Capture the cell that displays the provided text and extract its [x, y] central coordinate. 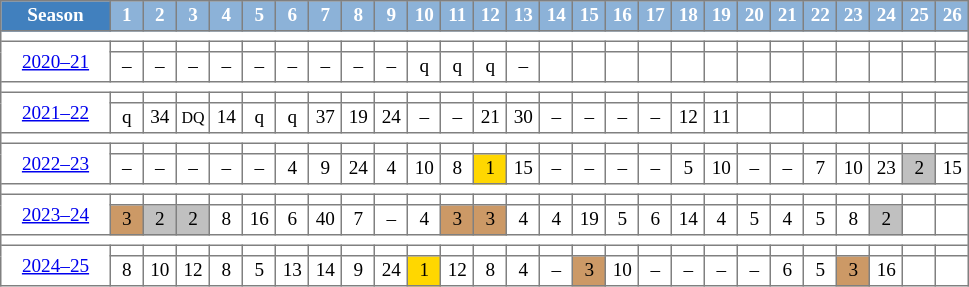
40 [326, 220]
2022–23 [56, 163]
2020–21 [56, 61]
37 [326, 118]
25 [920, 16]
26 [952, 16]
20 [754, 16]
18 [688, 16]
2023–24 [56, 214]
Season [56, 16]
2024–25 [56, 265]
17 [656, 16]
DQ [193, 118]
34 [160, 118]
2021–22 [56, 112]
22 [820, 16]
30 [524, 118]
